Return the (x, y) coordinate for the center point of the cell that contains the specified text.  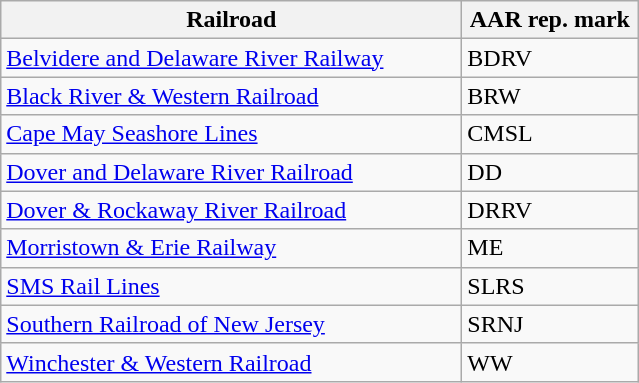
BDRV (550, 58)
DD (550, 172)
DRRV (550, 210)
SMS Rail Lines (232, 286)
Black River & Western Railroad (232, 96)
CMSL (550, 134)
Winchester & Western Railroad (232, 362)
ME (550, 248)
Railroad (232, 20)
Cape May Seashore Lines (232, 134)
SLRS (550, 286)
AAR rep. mark (550, 20)
Belvidere and Delaware River Railway (232, 58)
SRNJ (550, 324)
BRW (550, 96)
Dover and Delaware River Railroad (232, 172)
Southern Railroad of New Jersey (232, 324)
Morristown & Erie Railway (232, 248)
Dover & Rockaway River Railroad (232, 210)
WW (550, 362)
